Pinpoint the cell where the given text exists, returning its [x, y] midpoint coordinate. 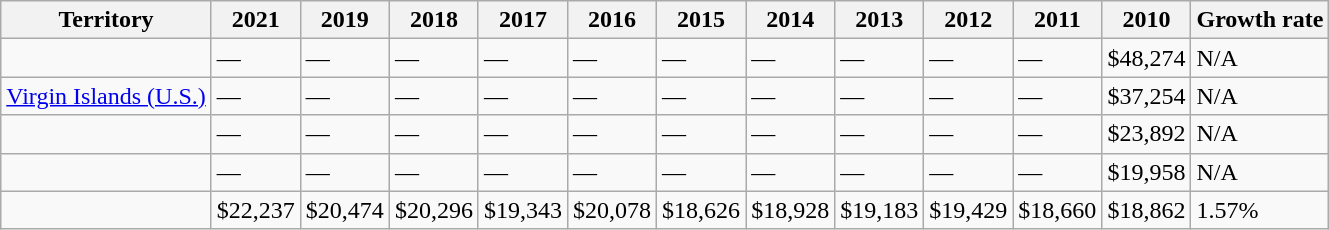
2010 [1146, 20]
$18,626 [702, 210]
$22,237 [256, 210]
2017 [522, 20]
2013 [880, 20]
2016 [612, 20]
$20,078 [612, 210]
2018 [434, 20]
2012 [968, 20]
$19,429 [968, 210]
$20,296 [434, 210]
2021 [256, 20]
$20,474 [344, 210]
2015 [702, 20]
$48,274 [1146, 58]
$19,958 [1146, 172]
$23,892 [1146, 134]
Virgin Islands (U.S.) [106, 96]
$19,343 [522, 210]
2011 [1058, 20]
2014 [790, 20]
1.57% [1260, 210]
2019 [344, 20]
Growth rate [1260, 20]
$18,660 [1058, 210]
$18,928 [790, 210]
Territory [106, 20]
$18,862 [1146, 210]
$37,254 [1146, 96]
$19,183 [880, 210]
